Return [x, y] of the center of cell containing provided text 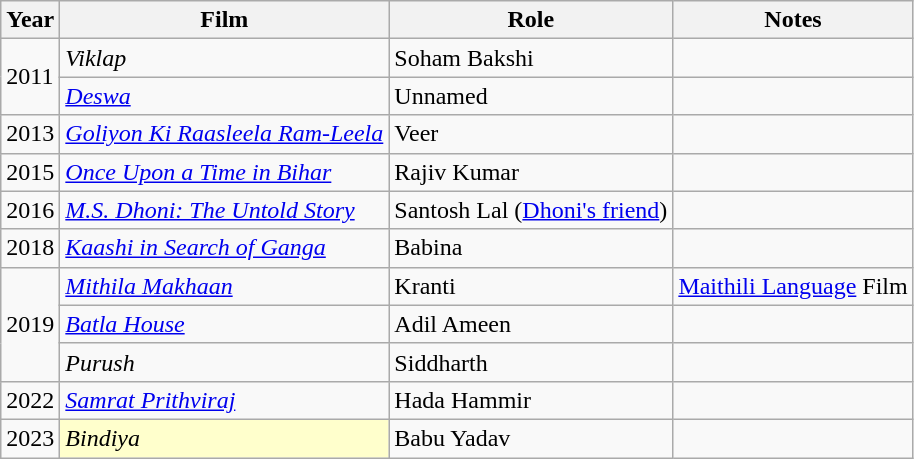
Kranti [531, 286]
M.S. Dhoni: The Untold Story [224, 210]
Hada Hammir [531, 400]
Siddharth [531, 362]
Rajiv Kumar [531, 172]
2018 [30, 248]
Bindiya [224, 438]
Viklap [224, 58]
Veer [531, 134]
2013 [30, 134]
2015 [30, 172]
Maithili Language Film [793, 286]
2023 [30, 438]
Unnamed [531, 96]
Babu Yadav [531, 438]
Batla House [224, 324]
2016 [30, 210]
Year [30, 20]
Babina [531, 248]
Kaashi in Search of Ganga [224, 248]
Once Upon a Time in Bihar [224, 172]
Soham Bakshi [531, 58]
Purush [224, 362]
Notes [793, 20]
Goliyon Ki Raasleela Ram-Leela [224, 134]
Santosh Lal (Dhoni's friend) [531, 210]
Samrat Prithviraj [224, 400]
Film [224, 20]
Deswa [224, 96]
Role [531, 20]
2022 [30, 400]
Adil Ameen [531, 324]
Mithila Makhaan [224, 286]
2019 [30, 324]
2011 [30, 77]
